Provide the (X, Y) coordinate of the cell's center where the given text is located.  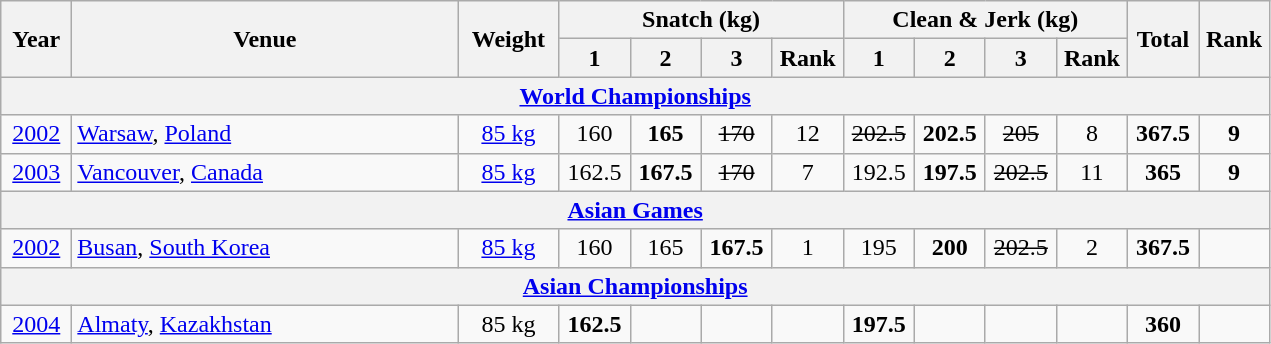
Warsaw, Poland (265, 134)
8 (1092, 134)
Venue (265, 39)
205 (1020, 134)
200 (950, 248)
Vancouver, Canada (265, 172)
Asian Games (636, 210)
World Championships (636, 96)
2003 (36, 172)
Year (36, 39)
Total (1162, 39)
192.5 (878, 172)
11 (1092, 172)
195 (878, 248)
7 (808, 172)
12 (808, 134)
Almaty, Kazakhstan (265, 324)
Weight (508, 39)
365 (1162, 172)
Busan, South Korea (265, 248)
Clean & Jerk (kg) (985, 20)
Snatch (kg) (701, 20)
2004 (36, 324)
360 (1162, 324)
Asian Championships (636, 286)
